Capture the cell that displays the provided text and extract its (x, y) central coordinate. 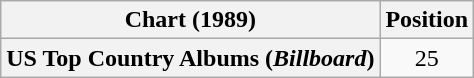
Position (427, 20)
Chart (1989) (190, 20)
25 (427, 58)
US Top Country Albums (Billboard) (190, 58)
